Provide the (X, Y) coordinate of the cell's center where the given text is located.  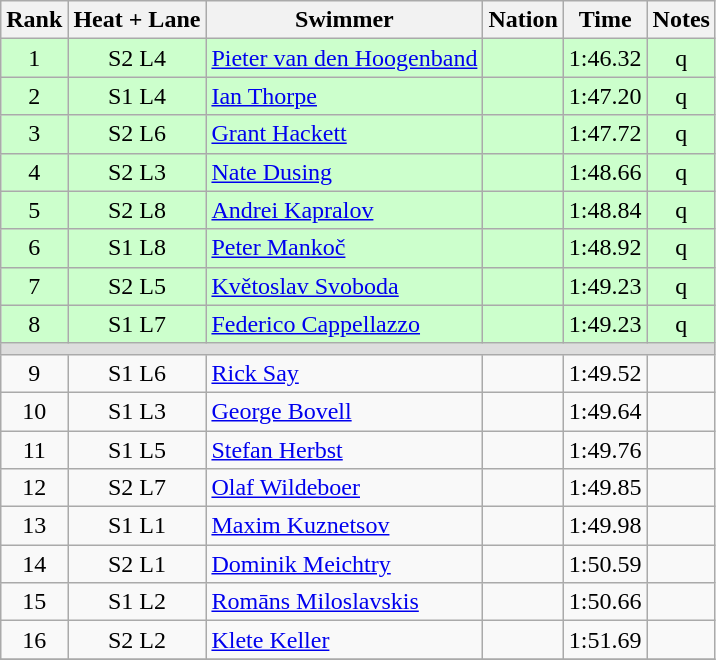
Klete Keller (344, 640)
3 (34, 134)
S2 L6 (137, 134)
1:49.85 (605, 488)
Peter Mankoč (344, 248)
1:47.20 (605, 96)
S2 L7 (137, 488)
16 (34, 640)
1:50.59 (605, 564)
George Bovell (344, 411)
Nation (523, 20)
Nate Dusing (344, 172)
S1 L6 (137, 373)
S2 L4 (137, 58)
Olaf Wildeboer (344, 488)
1:48.84 (605, 210)
Romāns Miloslavskis (344, 602)
S1 L3 (137, 411)
9 (34, 373)
Andrei Kapralov (344, 210)
Rank (34, 20)
5 (34, 210)
1:49.64 (605, 411)
Notes (681, 20)
Rick Say (344, 373)
1:46.32 (605, 58)
S2 L5 (137, 286)
S1 L5 (137, 449)
1:49.98 (605, 526)
4 (34, 172)
13 (34, 526)
S2 L8 (137, 210)
1 (34, 58)
6 (34, 248)
S1 L4 (137, 96)
Stefan Herbst (344, 449)
11 (34, 449)
1:49.76 (605, 449)
1:48.92 (605, 248)
S1 L1 (137, 526)
8 (34, 324)
12 (34, 488)
Federico Cappellazzo (344, 324)
1:51.69 (605, 640)
2 (34, 96)
15 (34, 602)
Heat + Lane (137, 20)
1:47.72 (605, 134)
S1 L8 (137, 248)
Maxim Kuznetsov (344, 526)
Květoslav Svoboda (344, 286)
S2 L1 (137, 564)
7 (34, 286)
S2 L2 (137, 640)
Pieter van den Hoogenband (344, 58)
1:48.66 (605, 172)
1:49.52 (605, 373)
Time (605, 20)
14 (34, 564)
Grant Hackett (344, 134)
Swimmer (344, 20)
1:50.66 (605, 602)
10 (34, 411)
S1 L7 (137, 324)
S1 L2 (137, 602)
Dominik Meichtry (344, 564)
S2 L3 (137, 172)
Ian Thorpe (344, 96)
